Scan for the cell matching the given text and deliver its (X, Y) coordinate at center. 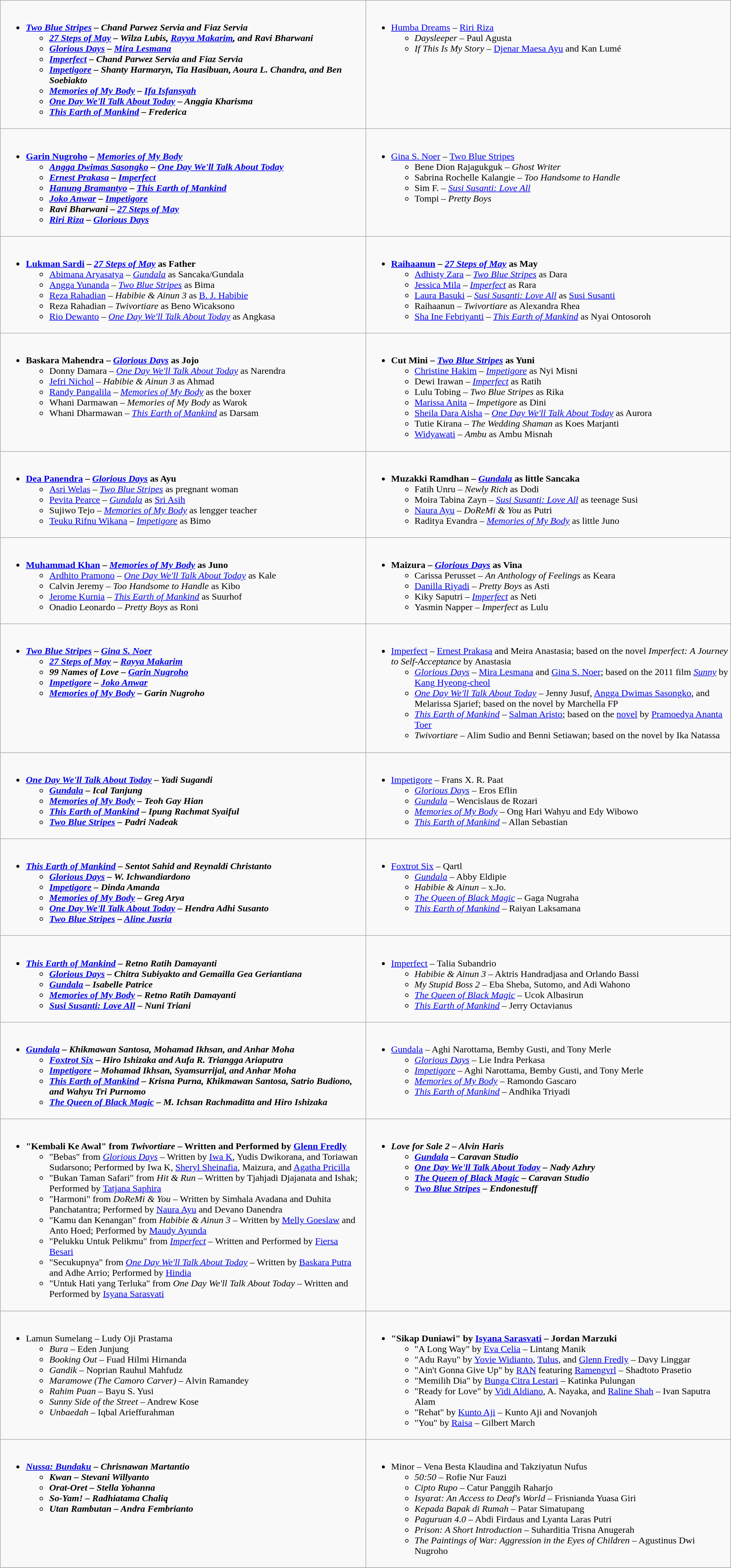
Nussa: Bundaku – Chrisnawan MartantioKwan – Stevani WillyantoOrat-Oret – Stella YohannaSo-Yam! – Radhiatama ChaliqUtan Rambutan – Andra Fembrianto (183, 1504)
Humba Dreams – Riri RizaDaysleeper – Paul AgustaIf This Is My Story – Djenar Maesa Ayu and Kan Lumé (548, 65)
Foxtrot Six – QartlGundala – Abby EldipieHabibie & Ainun – x.Jo.The Queen of Black Magic – Gaga NugrahaThis Earth of Mankind – Raiyan Laksamana (548, 887)
